Find where the given text appears and provide that cell's center as [x, y] coordinate. 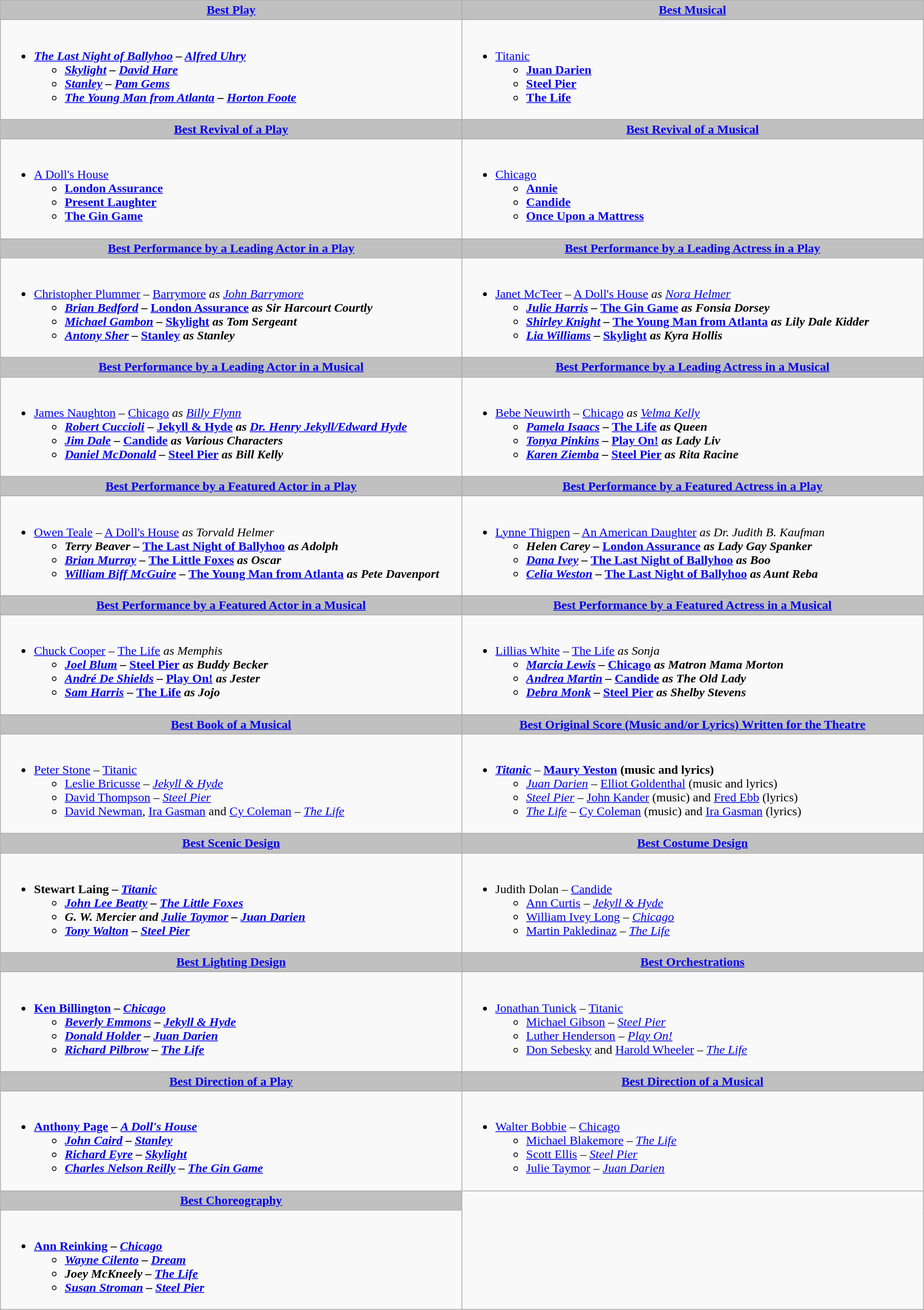
Best Revival of a Play [231, 129]
Bebe Neuwirth – Chicago as Velma KellyPamela Isaacs – The Life as QueenTonya Pinkins – Play On! as Lady LivKaren Ziemba – Steel Pier as Rita Racine [693, 427]
Best Performance by a Featured Actress in a Play [693, 486]
Best Lighting Design [231, 962]
ChicagoAnnieCandideOnce Upon a Mattress [693, 189]
TitanicJuan DarienSteel PierThe Life [693, 70]
Best Choreography [231, 1200]
Best Book of a Musical [231, 724]
Best Performance by a Featured Actress in a Musical [693, 605]
Best Direction of a Musical [693, 1081]
Anthony Page – A Doll's HouseJohn Caird – StanleyRichard Eyre – SkylightCharles Nelson Reilly – The Gin Game [231, 1141]
Best Orchestrations [693, 962]
Best Scenic Design [231, 843]
Best Performance by a Leading Actor in a Play [231, 248]
Best Costume Design [693, 843]
Ken Billington – ChicagoBeverly Emmons – Jekyll & HydeDonald Holder – Juan DarienRichard Pilbrow – The Life [231, 1022]
Best Original Score (Music and/or Lyrics) Written for the Theatre [693, 724]
A Doll's HouseLondon AssurancePresent LaughterThe Gin Game [231, 189]
Best Performance by a Featured Actor in a Play [231, 486]
Best Performance by a Featured Actor in a Musical [231, 605]
The Last Night of Ballyhoo – Alfred UhrySkylight – David HareStanley – Pam GemsThe Young Man from Atlanta – Horton Foote [231, 70]
Best Revival of a Musical [693, 129]
Peter Stone – TitanicLeslie Bricusse – Jekyll & HydeDavid Thompson – Steel PierDavid Newman, Ira Gasman and Cy Coleman – The Life [231, 784]
Chuck Cooper – The Life as MemphisJoel Blum – Steel Pier as Buddy BeckerAndré De Shields – Play On! as JesterSam Harris – The Life as Jojo [231, 664]
Best Direction of a Play [231, 1081]
Stewart Laing – TitanicJohn Lee Beatty – The Little FoxesG. W. Mercier and Julie Taymor – Juan DarienTony Walton – Steel Pier [231, 903]
Walter Bobbie – ChicagoMichael Blakemore – The LifeScott Ellis – Steel PierJulie Taymor – Juan Darien [693, 1141]
Best Musical [693, 10]
Best Performance by a Leading Actress in a Musical [693, 367]
Best Performance by a Leading Actress in a Play [693, 248]
Best Play [231, 10]
Judith Dolan – CandideAnn Curtis – Jekyll & HydeWilliam Ivey Long – ChicagoMartin Pakledinaz – The Life [693, 903]
Ann Reinking – ChicagoWayne Cilento – DreamJoey McKneely – The LifeSusan Stroman – Steel Pier [231, 1260]
Jonathan Tunick – TitanicMichael Gibson – Steel PierLuther Henderson – Play On!Don Sebesky and Harold Wheeler – The Life [693, 1022]
Best Performance by a Leading Actor in a Musical [231, 367]
